Extract the [X, Y] coordinate from the center of the cell holding the provided text.  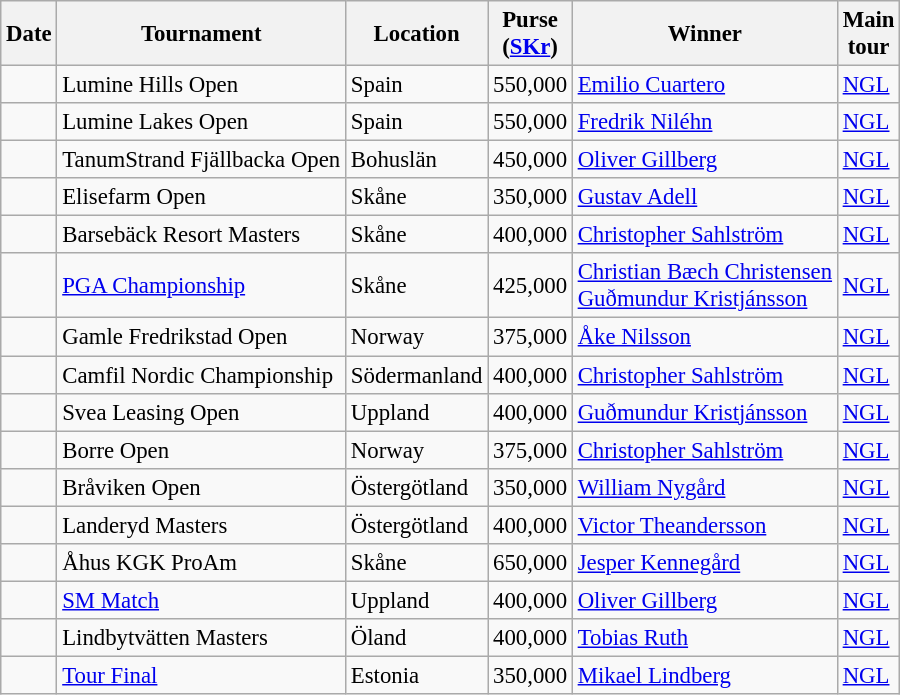
Emilio Cuartero [704, 85]
Tour Final [202, 675]
Svea Leasing Open [202, 412]
Purse(SKr) [530, 34]
Christian Bæch Christensen Guðmundur Kristjánsson [704, 286]
Fredrik Niléhn [704, 122]
Maintour [868, 34]
Estonia [417, 675]
Gustav Adell [704, 197]
TanumStrand Fjällbacka Open [202, 160]
Location [417, 34]
Åhus KGK ProAm [202, 563]
Victor Theandersson [704, 525]
425,000 [530, 286]
Tournament [202, 34]
Bråviken Open [202, 487]
PGA Championship [202, 286]
Lumine Lakes Open [202, 122]
450,000 [530, 160]
SM Match [202, 600]
Lindbytvätten Masters [202, 638]
Mikael Lindberg [704, 675]
Elisefarm Open [202, 197]
William Nygård [704, 487]
Barsebäck Resort Masters [202, 235]
Landeryd Masters [202, 525]
Camfil Nordic Championship [202, 375]
Gamle Fredrikstad Open [202, 337]
Lumine Hills Open [202, 85]
Öland [417, 638]
Bohuslän [417, 160]
Borre Open [202, 450]
Södermanland [417, 375]
Winner [704, 34]
Tobias Ruth [704, 638]
Åke Nilsson [704, 337]
Date [29, 34]
Jesper Kennegård [704, 563]
Guðmundur Kristjánsson [704, 412]
650,000 [530, 563]
